Locate the cell with the specified text and output its (X, Y) center coordinate. 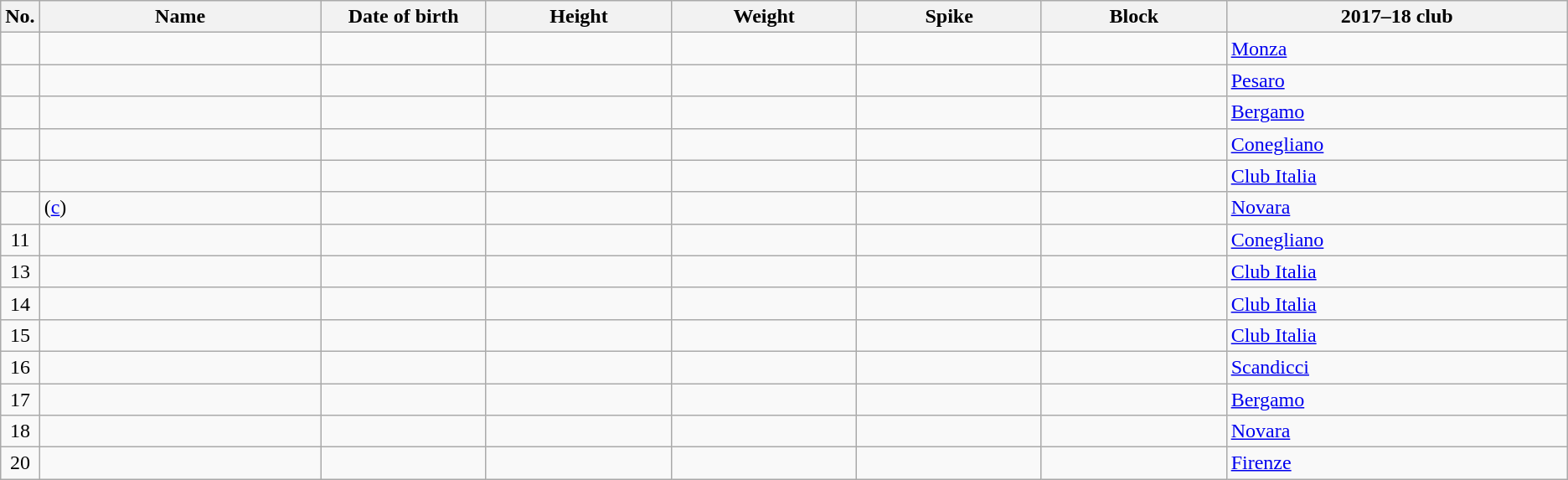
Scandicci (1397, 367)
Name (180, 17)
Block (1134, 17)
Spike (950, 17)
11 (20, 240)
Monza (1397, 49)
Height (578, 17)
20 (20, 463)
16 (20, 367)
13 (20, 271)
No. (20, 17)
2017–18 club (1397, 17)
Date of birth (404, 17)
Firenze (1397, 463)
Weight (764, 17)
18 (20, 431)
Pesaro (1397, 80)
(c) (180, 208)
17 (20, 400)
15 (20, 335)
14 (20, 303)
